Find where the given text appears and provide that cell's center as [x, y] coordinate. 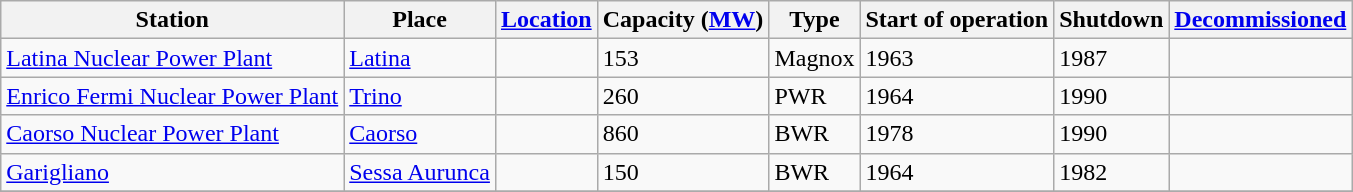
Enrico Fermi Nuclear Power Plant [172, 96]
860 [683, 134]
Location [546, 20]
Shutdown [1112, 20]
Latina [420, 58]
1987 [1112, 58]
1982 [1112, 172]
Capacity (MW) [683, 20]
PWR [814, 96]
Trino [420, 96]
Caorso Nuclear Power Plant [172, 134]
Magnox [814, 58]
Caorso [420, 134]
Station [172, 20]
Start of operation [957, 20]
Type [814, 20]
Latina Nuclear Power Plant [172, 58]
Garigliano [172, 172]
Decommissioned [1260, 20]
260 [683, 96]
Sessa Aurunca [420, 172]
Place [420, 20]
1963 [957, 58]
1978 [957, 134]
150 [683, 172]
153 [683, 58]
